Output the (x, y) coordinate of the center of the cell containing the given text.  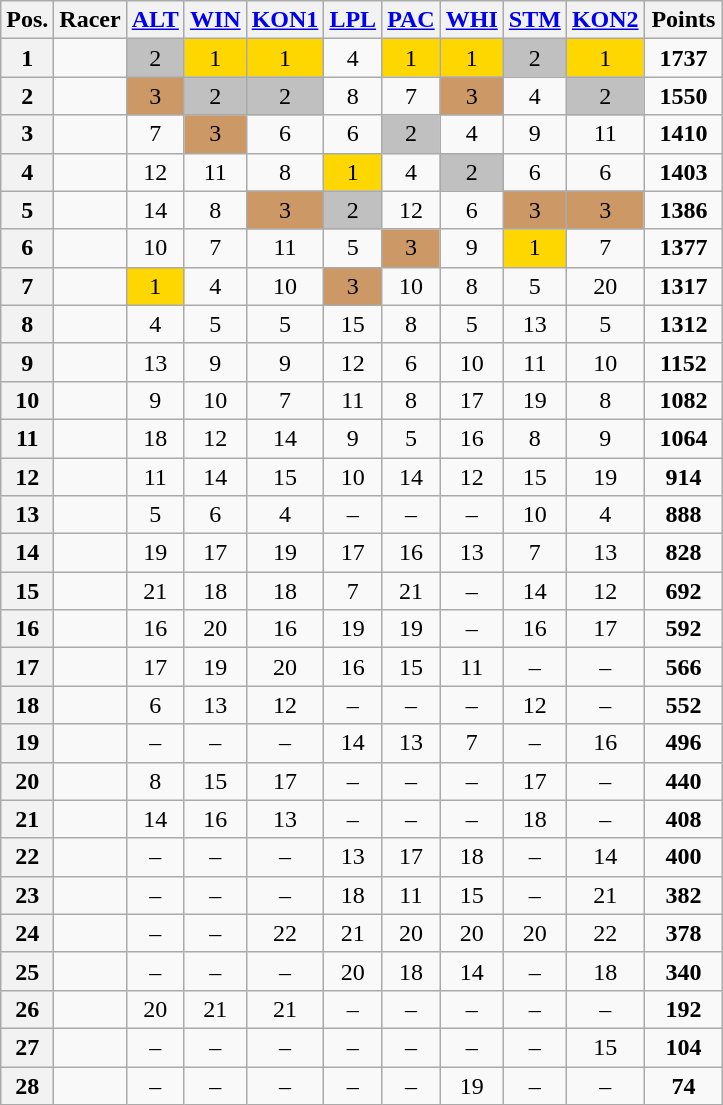
592 (684, 629)
24 (28, 933)
Points (684, 20)
552 (684, 705)
914 (684, 477)
Racer (90, 20)
28 (28, 1085)
1312 (684, 324)
PAC (412, 20)
1410 (684, 134)
KON2 (605, 20)
440 (684, 781)
1377 (684, 248)
104 (684, 1047)
408 (684, 819)
400 (684, 857)
828 (684, 553)
25 (28, 971)
ALT (155, 20)
1317 (684, 286)
23 (28, 895)
WHI (472, 20)
888 (684, 515)
26 (28, 1009)
1386 (684, 210)
378 (684, 933)
192 (684, 1009)
STM (534, 20)
Pos. (28, 20)
27 (28, 1047)
1082 (684, 400)
1152 (684, 362)
340 (684, 971)
1064 (684, 438)
LPL (353, 20)
566 (684, 667)
692 (684, 591)
1550 (684, 96)
WIN (215, 20)
74 (684, 1085)
1737 (684, 58)
KON1 (285, 20)
496 (684, 743)
1403 (684, 172)
382 (684, 895)
